Detect which cell encompasses the target text, then output its (x, y) center coordinate. 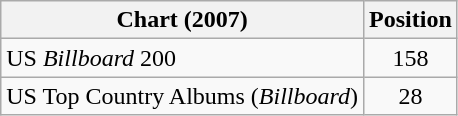
28 (411, 96)
Chart (2007) (182, 20)
Position (411, 20)
158 (411, 58)
US Top Country Albums (Billboard) (182, 96)
US Billboard 200 (182, 58)
